From the cell containing the given text, extract its center point as (X, Y) coordinate. 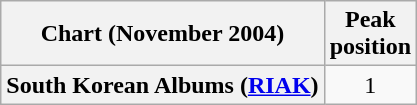
Peakposition (370, 34)
1 (370, 85)
Chart (November 2004) (162, 34)
South Korean Albums (RIAK) (162, 85)
